Provide the [X, Y] coordinate of the cell's center where the given text is located.  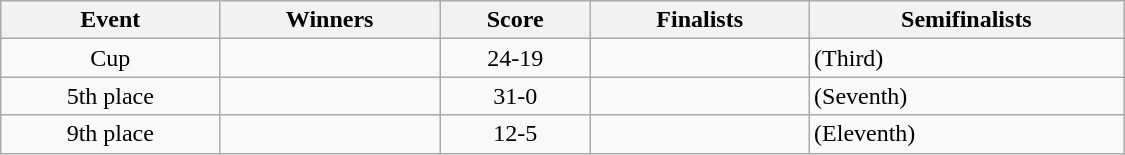
31-0 [516, 96]
Cup [110, 58]
Winners [330, 20]
Finalists [700, 20]
Score [516, 20]
9th place [110, 134]
Event [110, 20]
5th place [110, 96]
Semifinalists [967, 20]
(Eleventh) [967, 134]
(Seventh) [967, 96]
24-19 [516, 58]
12-5 [516, 134]
(Third) [967, 58]
